Capture the cell that displays the provided text and extract its [x, y] central coordinate. 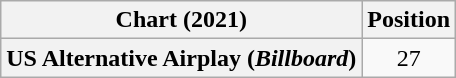
Chart (2021) [182, 20]
US Alternative Airplay (Billboard) [182, 58]
Position [409, 20]
27 [409, 58]
